Output the (X, Y) coordinate of the center of the cell containing the given text.  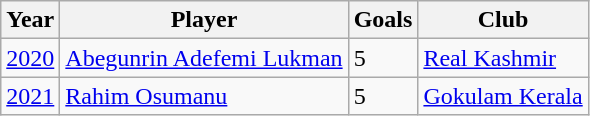
Club (503, 20)
Rahim Osumanu (204, 96)
2020 (30, 58)
Real Kashmir (503, 58)
Gokulam Kerala (503, 96)
Player (204, 20)
Year (30, 20)
2021 (30, 96)
Abegunrin Adefemi Lukman (204, 58)
Goals (383, 20)
